Output the (x, y) coordinate of the center of the cell containing the given text.  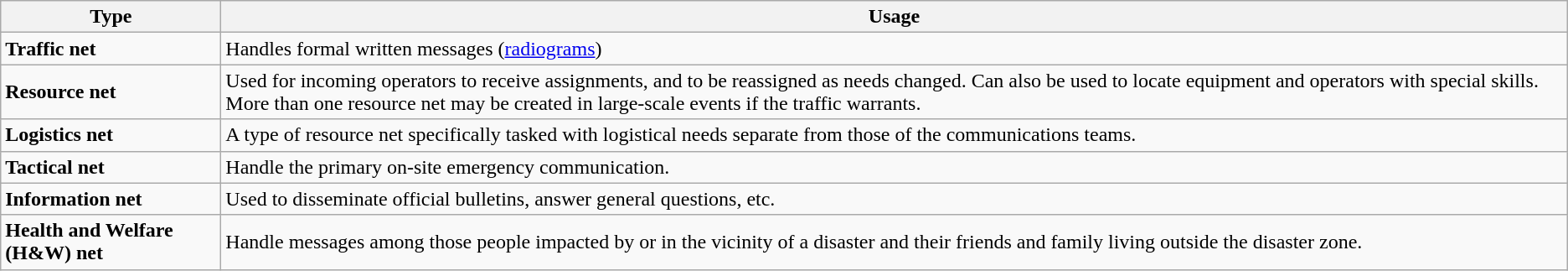
Handle the primary on-site emergency communication. (895, 167)
Traffic net (111, 49)
Information net (111, 199)
Usage (895, 17)
Tactical net (111, 167)
Resource net (111, 92)
Type (111, 17)
Health and Welfare (H&W) net (111, 242)
Handles formal written messages (radiograms) (895, 49)
Handle messages among those people impacted by or in the vicinity of a disaster and their friends and family living outside the disaster zone. (895, 242)
Logistics net (111, 135)
A type of resource net specifically tasked with logistical needs separate from those of the communications teams. (895, 135)
Used to disseminate official bulletins, answer general questions, etc. (895, 199)
